Detect which cell encompasses the target text, then output its [x, y] center coordinate. 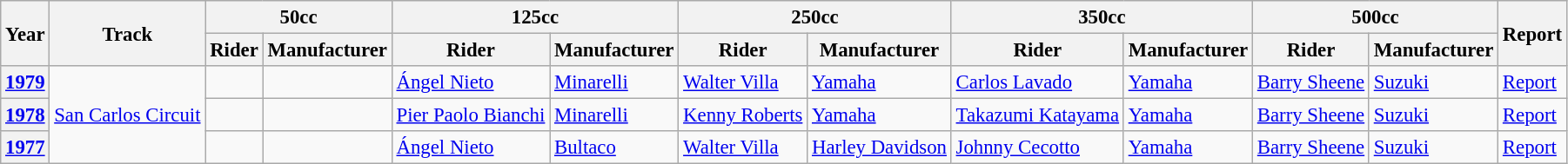
Year [25, 33]
Track [127, 33]
500cc [1376, 17]
Bultaco [614, 148]
Kenny Roberts [743, 115]
1979 [25, 82]
250cc [815, 17]
Pier Paolo Bianchi [470, 115]
1978 [25, 115]
Takazumi Katayama [1037, 115]
1977 [25, 148]
50cc [298, 17]
Johnny Cecotto [1037, 148]
San Carlos Circuit [127, 115]
Harley Davidson [880, 148]
Carlos Lavado [1037, 82]
350cc [1102, 17]
125cc [535, 17]
